Determine the [X, Y] coordinate at the center of the cell enclosing the given text.  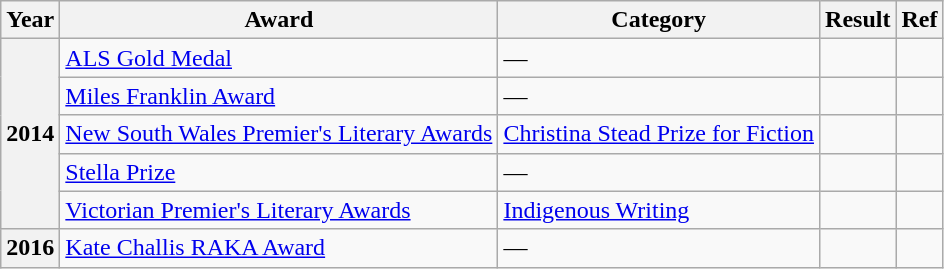
2016 [30, 248]
Stella Prize [279, 172]
Ref [920, 20]
Result [858, 20]
Indigenous Writing [659, 210]
ALS Gold Medal [279, 58]
Kate Challis RAKA Award [279, 248]
Year [30, 20]
Victorian Premier's Literary Awards [279, 210]
Miles Franklin Award [279, 96]
New South Wales Premier's Literary Awards [279, 134]
Christina Stead Prize for Fiction [659, 134]
2014 [30, 134]
Award [279, 20]
Category [659, 20]
